Detect which cell encompasses the target text, then output its [X, Y] center coordinate. 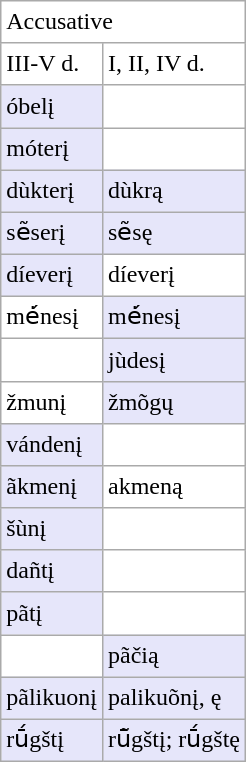
šùnį [52, 529]
III-V d. [52, 64]
I, II, IV d. [174, 64]
sẽserį [52, 233]
žmunį [52, 402]
žmõgų [174, 402]
rū́gštį [52, 740]
pãlikuonį [52, 698]
ãkmenį [52, 487]
jùdesį [174, 360]
pãčią [174, 656]
pãtį [52, 613]
móterį [52, 149]
sẽsę [174, 233]
vándenį [52, 444]
óbelį [52, 106]
Accusative [124, 22]
palikuõnį, ę [174, 698]
rū̃gštį; rū́gštę [174, 740]
akmeną [174, 487]
dùkterį [52, 191]
dañtį [52, 571]
dùkrą [174, 191]
